Pinpoint the cell where the given text exists, returning its (X, Y) midpoint coordinate. 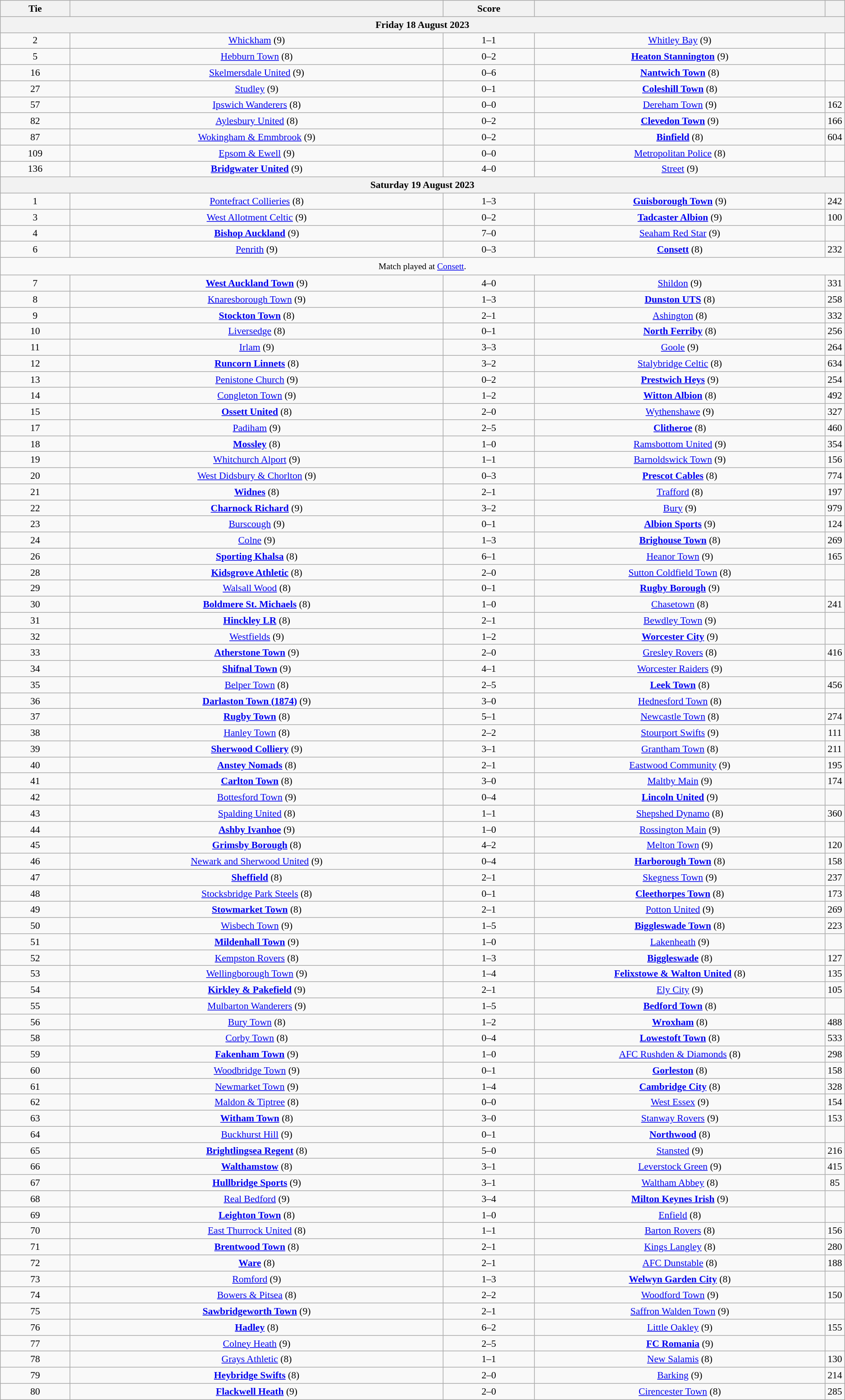
Felixstowe & Walton United (8) (680, 974)
Waltham Abbey (8) (680, 1183)
105 (835, 990)
38 (35, 733)
Shildon (9) (680, 283)
Goole (9) (680, 348)
52 (35, 958)
24 (35, 540)
4–1 (489, 669)
Bowers & Pitsea (8) (256, 1295)
242 (835, 202)
Padiham (9) (256, 428)
3–3 (489, 348)
49 (35, 910)
Eastwood Community (9) (680, 765)
136 (35, 169)
Ramsbottom United (9) (680, 444)
West Allotment Celtic (9) (256, 217)
33 (35, 653)
17 (35, 428)
Chasetown (8) (680, 605)
Woodbridge Town (9) (256, 1070)
79 (35, 1376)
774 (835, 476)
7–0 (489, 234)
Potton United (9) (680, 910)
127 (835, 958)
Westfields (9) (256, 637)
Lakenheath (9) (680, 942)
20 (35, 476)
Cirencester Town (8) (680, 1391)
Kidsgrove Athletic (8) (256, 573)
69 (35, 1215)
Ashby Ivanhoe (9) (256, 830)
Hebburn Town (8) (256, 57)
Tadcaster Albion (9) (680, 217)
Score (489, 9)
Clitheroe (8) (680, 428)
4–2 (489, 845)
256 (835, 331)
354 (835, 444)
Walthamstow (8) (256, 1167)
43 (35, 813)
211 (835, 749)
Aylesbury United (8) (256, 121)
Rugby Borough (9) (680, 588)
67 (35, 1183)
Stourport Swifts (9) (680, 733)
Welwyn Garden City (8) (680, 1279)
Belper Town (8) (256, 685)
Whitley Bay (9) (680, 41)
Hanley Town (8) (256, 733)
Stocksbridge Park Steels (8) (256, 894)
34 (35, 669)
Hadley (8) (256, 1327)
54 (35, 990)
Burscough (9) (256, 524)
East Thurrock United (8) (256, 1231)
Gorleston (8) (680, 1070)
Maldon & Tiptree (8) (256, 1102)
46 (35, 862)
100 (835, 217)
416 (835, 653)
New Salamis (8) (680, 1359)
West Didsbury & Chorlton (9) (256, 476)
Widnes (8) (256, 492)
13 (35, 380)
Rugby Town (8) (256, 717)
Colney Heath (9) (256, 1344)
Prestwich Heys (9) (680, 380)
Stanway Rovers (9) (680, 1119)
55 (35, 1006)
West Auckland Town (9) (256, 283)
Kirkley & Pakefield (9) (256, 990)
Congleton Town (9) (256, 396)
West Essex (9) (680, 1102)
Sheffield (8) (256, 877)
73 (35, 1279)
Ely City (9) (680, 990)
16 (35, 73)
Dunston UTS (8) (680, 299)
Newark and Sherwood United (9) (256, 862)
254 (835, 380)
327 (835, 412)
Irlam (9) (256, 348)
Hinckley LR (8) (256, 620)
Lincoln United (9) (680, 797)
Cleethorpes Town (8) (680, 894)
19 (35, 460)
0–6 (489, 73)
AFC Rushden & Diamonds (8) (680, 1054)
71 (35, 1247)
154 (835, 1102)
Corby Town (8) (256, 1038)
Kempston Rovers (8) (256, 958)
634 (835, 363)
68 (35, 1199)
31 (35, 620)
Boldmere St. Michaels (8) (256, 605)
37 (35, 717)
63 (35, 1119)
18 (35, 444)
Brighouse Town (8) (680, 540)
85 (835, 1183)
Whitchurch Alport (9) (256, 460)
Witton Albion (8) (680, 396)
5 (35, 57)
Bridgwater United (9) (256, 169)
Flackwell Heath (9) (256, 1391)
Shifnal Town (9) (256, 669)
415 (835, 1167)
232 (835, 250)
214 (835, 1376)
5–0 (489, 1151)
Barton Rovers (8) (680, 1231)
29 (35, 588)
492 (835, 396)
Wythenshawe (9) (680, 412)
Sporting Khalsa (8) (256, 556)
155 (835, 1327)
Bishop Auckland (9) (256, 234)
Spalding United (8) (256, 813)
Friday 18 August 2023 (423, 25)
Grimsby Borough (8) (256, 845)
Heybridge Swifts (8) (256, 1376)
460 (835, 428)
Harborough Town (8) (680, 862)
Sherwood Colliery (9) (256, 749)
328 (835, 1087)
82 (35, 121)
40 (35, 765)
61 (35, 1087)
Fakenham Town (9) (256, 1054)
Charnock Richard (9) (256, 508)
153 (835, 1119)
Seaham Red Star (9) (680, 234)
Milton Keynes Irish (9) (680, 1199)
2 (35, 41)
23 (35, 524)
27 (35, 89)
Stansted (9) (680, 1151)
8 (35, 299)
109 (35, 153)
Ipswich Wanderers (8) (256, 105)
Northwood (8) (680, 1134)
78 (35, 1359)
Sawbridgeworth Town (9) (256, 1311)
Walsall Wood (8) (256, 588)
456 (835, 685)
Grantham Town (8) (680, 749)
Colne (9) (256, 540)
62 (35, 1102)
Bottesford Town (9) (256, 797)
Stockton Town (8) (256, 316)
Saturday 19 August 2023 (423, 185)
216 (835, 1151)
80 (35, 1391)
5–1 (489, 717)
Skegness Town (9) (680, 877)
195 (835, 765)
188 (835, 1263)
Atherstone Town (9) (256, 653)
21 (35, 492)
75 (35, 1311)
173 (835, 894)
35 (35, 685)
6 (35, 250)
Witham Town (8) (256, 1119)
53 (35, 974)
42 (35, 797)
237 (835, 877)
Match played at Consett. (423, 266)
Carlton Town (8) (256, 781)
Biggleswade Town (8) (680, 926)
Ware (8) (256, 1263)
Shepshed Dynamo (8) (680, 813)
51 (35, 942)
50 (35, 926)
264 (835, 348)
Mildenhall Town (9) (256, 942)
Real Bedford (9) (256, 1199)
Trafford (8) (680, 492)
39 (35, 749)
Newcastle Town (8) (680, 717)
64 (35, 1134)
Sutton Coldfield Town (8) (680, 573)
74 (35, 1295)
Tie (35, 9)
87 (35, 137)
360 (835, 813)
Hullbridge Sports (9) (256, 1183)
280 (835, 1247)
7 (35, 283)
56 (35, 1022)
Knaresborough Town (9) (256, 299)
111 (835, 733)
174 (835, 781)
Worcester Raiders (9) (680, 669)
Prescot Cables (8) (680, 476)
Newmarket Town (9) (256, 1087)
57 (35, 105)
165 (835, 556)
241 (835, 605)
Street (9) (680, 169)
Darlaston Town (1874) (9) (256, 701)
979 (835, 508)
150 (835, 1295)
Worcester City (9) (680, 637)
Saffron Walden Town (9) (680, 1311)
Dereham Town (9) (680, 105)
14 (35, 396)
North Ferriby (8) (680, 331)
Cambridge City (8) (680, 1087)
Bury Town (8) (256, 1022)
332 (835, 316)
41 (35, 781)
47 (35, 877)
223 (835, 926)
Grays Athletic (8) (256, 1359)
36 (35, 701)
72 (35, 1263)
197 (835, 492)
12 (35, 363)
32 (35, 637)
Binfield (8) (680, 137)
44 (35, 830)
45 (35, 845)
285 (835, 1391)
9 (35, 316)
Kings Langley (8) (680, 1247)
76 (35, 1327)
11 (35, 348)
Gresley Rovers (8) (680, 653)
48 (35, 894)
Wellingborough Town (9) (256, 974)
22 (35, 508)
Bury (9) (680, 508)
Little Oakley (9) (680, 1327)
Penrith (9) (256, 250)
124 (835, 524)
Wroxham (8) (680, 1022)
135 (835, 974)
Nantwich Town (8) (680, 73)
Lowestoft Town (8) (680, 1038)
Stalybridge Celtic (8) (680, 363)
Epsom & Ewell (9) (256, 153)
Clevedon Town (9) (680, 121)
Consett (8) (680, 250)
58 (35, 1038)
65 (35, 1151)
Bedford Town (8) (680, 1006)
Heanor Town (9) (680, 556)
Hednesford Town (8) (680, 701)
Ashington (8) (680, 316)
4 (35, 234)
298 (835, 1054)
Brentwood Town (8) (256, 1247)
Buckhurst Hill (9) (256, 1134)
28 (35, 573)
6–2 (489, 1327)
60 (35, 1070)
77 (35, 1344)
AFC Dunstable (8) (680, 1263)
533 (835, 1038)
Stowmarket Town (8) (256, 910)
Wokingham & Emmbrook (9) (256, 137)
Barking (9) (680, 1376)
Runcorn Linnets (8) (256, 363)
26 (35, 556)
Anstey Nomads (8) (256, 765)
Leighton Town (8) (256, 1215)
274 (835, 717)
Romford (9) (256, 1279)
Leverstock Green (9) (680, 1167)
Pontefract Collieries (8) (256, 202)
10 (35, 331)
Liversedge (8) (256, 331)
162 (835, 105)
166 (835, 121)
130 (835, 1359)
Leek Town (8) (680, 685)
Rossington Main (9) (680, 830)
3–4 (489, 1199)
Guisborough Town (9) (680, 202)
Barnoldswick Town (9) (680, 460)
331 (835, 283)
6–1 (489, 556)
Maltby Main (9) (680, 781)
258 (835, 299)
Albion Sports (9) (680, 524)
Skelmersdale United (9) (256, 73)
66 (35, 1167)
Woodford Town (9) (680, 1295)
Wisbech Town (9) (256, 926)
30 (35, 605)
70 (35, 1231)
15 (35, 412)
Ossett United (8) (256, 412)
Metropolitan Police (8) (680, 153)
Mossley (8) (256, 444)
3 (35, 217)
Coleshill Town (8) (680, 89)
1 (35, 202)
Heaton Stannington (9) (680, 57)
604 (835, 137)
Bewdley Town (9) (680, 620)
Mulbarton Wanderers (9) (256, 1006)
59 (35, 1054)
Melton Town (9) (680, 845)
Studley (9) (256, 89)
Biggleswade (8) (680, 958)
Enfield (8) (680, 1215)
Whickham (9) (256, 41)
FC Romania (9) (680, 1344)
488 (835, 1022)
Brightlingsea Regent (8) (256, 1151)
120 (835, 845)
Penistone Church (9) (256, 380)
